Determine the (X, Y) coordinate at the center of the cell enclosing the given text.  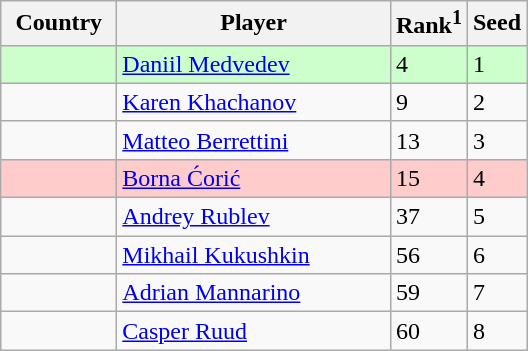
Seed (496, 24)
Borna Ćorić (254, 178)
3 (496, 140)
Rank1 (428, 24)
Andrey Rublev (254, 217)
9 (428, 102)
Adrian Mannarino (254, 293)
1 (496, 64)
59 (428, 293)
15 (428, 178)
60 (428, 331)
Player (254, 24)
Country (59, 24)
56 (428, 255)
37 (428, 217)
2 (496, 102)
8 (496, 331)
Casper Ruud (254, 331)
Daniil Medvedev (254, 64)
7 (496, 293)
Karen Khachanov (254, 102)
Mikhail Kukushkin (254, 255)
5 (496, 217)
6 (496, 255)
Matteo Berrettini (254, 140)
13 (428, 140)
